Detect which cell encompasses the target text, then output its [X, Y] center coordinate. 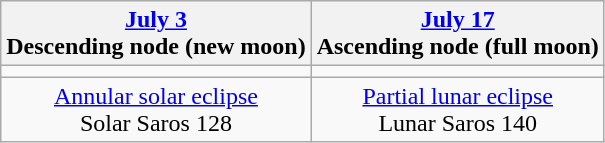
Annular solar eclipseSolar Saros 128 [156, 110]
Partial lunar eclipseLunar Saros 140 [458, 110]
July 3Descending node (new moon) [156, 34]
July 17Ascending node (full moon) [458, 34]
